Return [X, Y] of the center of cell containing provided text 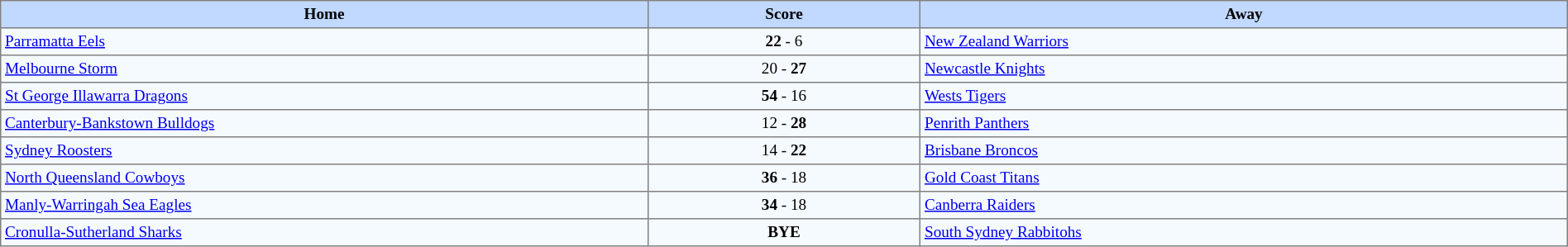
Score [784, 15]
14 - 22 [784, 150]
Sydney Roosters [324, 150]
North Queensland Cowboys [324, 178]
Cronulla-Sutherland Sharks [324, 233]
20 - 27 [784, 69]
Canberra Raiders [1244, 205]
Parramatta Eels [324, 41]
St George Illawarra Dragons [324, 96]
New Zealand Warriors [1244, 41]
South Sydney Rabbitohs [1244, 233]
Newcastle Knights [1244, 69]
Away [1244, 15]
36 - 18 [784, 178]
Home [324, 15]
Penrith Panthers [1244, 124]
Melbourne Storm [324, 69]
BYE [784, 233]
34 - 18 [784, 205]
Wests Tigers [1244, 96]
54 - 16 [784, 96]
Manly-Warringah Sea Eagles [324, 205]
Brisbane Broncos [1244, 150]
Gold Coast Titans [1244, 178]
22 - 6 [784, 41]
12 - 28 [784, 124]
Canterbury-Bankstown Bulldogs [324, 124]
